From the cell containing the given text, extract its center point as [X, Y] coordinate. 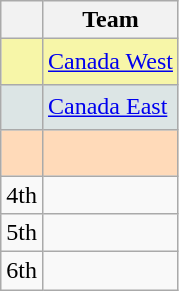
Team [110, 20]
6th [22, 271]
Canada East [110, 107]
4th [22, 195]
5th [22, 233]
Canada West [110, 62]
